Detect which cell encompasses the target text, then output its (X, Y) center coordinate. 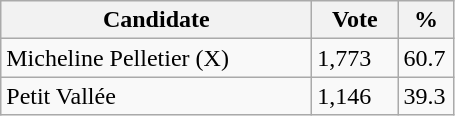
60.7 (426, 58)
Candidate (156, 20)
Micheline Pelletier (X) (156, 58)
1,773 (355, 58)
1,146 (355, 96)
39.3 (426, 96)
% (426, 20)
Vote (355, 20)
Petit Vallée (156, 96)
